Detect which cell encompasses the target text, then output its (X, Y) center coordinate. 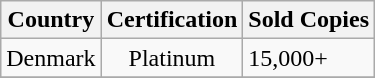
Country (51, 20)
Certification (172, 20)
Sold Copies (309, 20)
Denmark (51, 58)
15,000+ (309, 58)
Platinum (172, 58)
